For the text-containing cell, return its midpoint in [x, y] coordinate format. 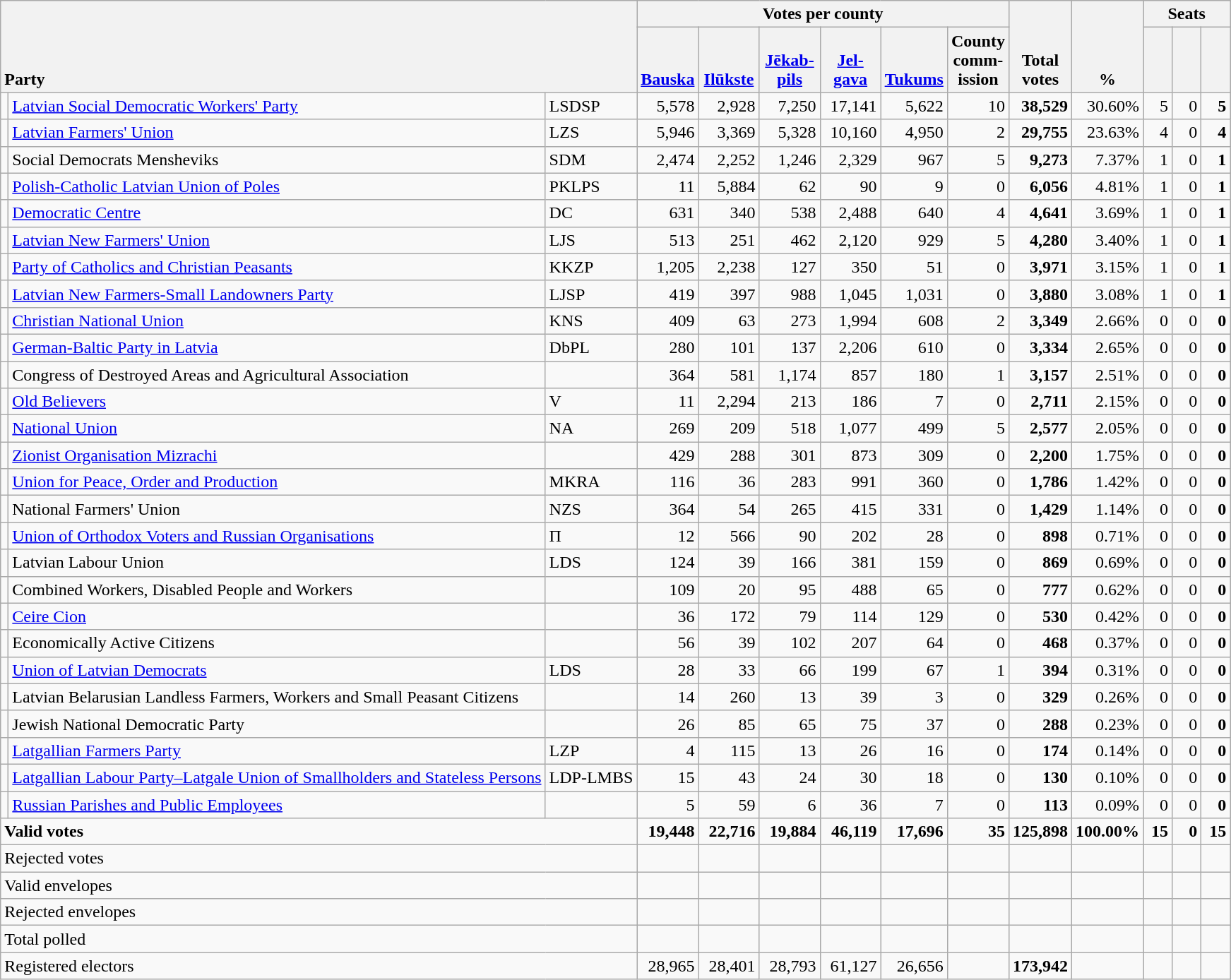
172 [729, 616]
National Farmers' Union [277, 509]
Tukums [914, 60]
17,696 [914, 832]
309 [914, 455]
0.23% [1107, 724]
397 [729, 294]
273 [790, 321]
127 [790, 267]
202 [850, 536]
Christian National Union [277, 321]
166 [790, 563]
7.37% [1107, 160]
631 [668, 213]
79 [790, 616]
0.10% [1107, 777]
Union of Latvian Democrats [277, 670]
56 [668, 643]
46,119 [850, 832]
468 [1040, 643]
7,250 [790, 106]
37 [914, 724]
59 [729, 804]
Zionist Organisation Mizrachi [277, 455]
19,884 [790, 832]
1,994 [850, 321]
MKRA [591, 482]
3.15% [1107, 267]
Latvian Labour Union [277, 563]
1.14% [1107, 509]
66 [790, 670]
991 [850, 482]
62 [790, 186]
12 [668, 536]
116 [668, 482]
102 [790, 643]
6 [790, 804]
DC [591, 213]
2,329 [850, 160]
П [591, 536]
38,529 [1040, 106]
Latvian New Farmers' Union [277, 240]
125,898 [1040, 832]
35 [977, 832]
251 [729, 240]
3,334 [1040, 347]
Economically Active Citizens [277, 643]
898 [1040, 536]
LJS [591, 240]
260 [729, 697]
174 [1040, 751]
419 [668, 294]
Party of Catholics and Christian Peasants [277, 267]
LZS [591, 133]
2,206 [850, 347]
610 [914, 347]
207 [850, 643]
% [1107, 47]
608 [914, 321]
180 [914, 375]
Latgallian Farmers Party [277, 751]
Russian Parishes and Public Employees [277, 804]
331 [914, 509]
0.62% [1107, 590]
2,120 [850, 240]
530 [1040, 616]
Old Believers [277, 402]
4.81% [1107, 186]
KNS [591, 321]
5,946 [668, 133]
329 [1040, 697]
24 [790, 777]
2,200 [1040, 455]
109 [668, 590]
16 [914, 751]
23.63% [1107, 133]
3.69% [1107, 213]
61,127 [850, 966]
30 [850, 777]
Union for Peace, Order and Production [277, 482]
28,401 [729, 966]
869 [1040, 563]
280 [668, 347]
SDM [591, 160]
513 [668, 240]
1,031 [914, 294]
988 [790, 294]
22,716 [729, 832]
1,174 [790, 375]
64 [914, 643]
340 [729, 213]
67 [914, 670]
Combined Workers, Disabled People and Workers [277, 590]
1,045 [850, 294]
0.31% [1107, 670]
Ilūkste [729, 60]
3,349 [1040, 321]
283 [790, 482]
4,950 [914, 133]
462 [790, 240]
269 [668, 429]
LZP [591, 751]
129 [914, 616]
394 [1040, 670]
20 [729, 590]
199 [850, 670]
Ceire Cion [277, 616]
85 [729, 724]
213 [790, 402]
54 [729, 509]
2.66% [1107, 321]
10 [977, 106]
18 [914, 777]
409 [668, 321]
German-Baltic Party in Latvia [277, 347]
6,056 [1040, 186]
Jel- gava [850, 60]
0.71% [1107, 536]
19,448 [668, 832]
3,971 [1040, 267]
9,273 [1040, 160]
3,157 [1040, 375]
2,238 [729, 267]
PKLPS [591, 186]
1,246 [790, 160]
Valid votes [319, 832]
0.42% [1107, 616]
Latvian Belarusian Landless Farmers, Workers and Small Peasant Citizens [277, 697]
Latvian Farmers' Union [277, 133]
Jewish National Democratic Party [277, 724]
114 [850, 616]
Bauska [668, 60]
V [591, 402]
51 [914, 267]
Seats [1187, 14]
1,786 [1040, 482]
0.14% [1107, 751]
LDP-LMBS [591, 777]
499 [914, 429]
Rejected votes [319, 859]
2,928 [729, 106]
1.75% [1107, 455]
538 [790, 213]
0.69% [1107, 563]
381 [850, 563]
63 [729, 321]
3,880 [1040, 294]
488 [850, 590]
2.15% [1107, 402]
3.40% [1107, 240]
Latvian Social Democratic Workers' Party [277, 106]
Polish-Catholic Latvian Union of Poles [277, 186]
159 [914, 563]
1.42% [1107, 482]
2.65% [1107, 347]
3,369 [729, 133]
17,141 [850, 106]
130 [1040, 777]
265 [790, 509]
County comm- ission [977, 60]
28,793 [790, 966]
NZS [591, 509]
301 [790, 455]
100.00% [1107, 832]
2,294 [729, 402]
3 [914, 697]
National Union [277, 429]
360 [914, 482]
2.05% [1107, 429]
2,711 [1040, 402]
28,965 [668, 966]
115 [729, 751]
5,622 [914, 106]
566 [729, 536]
75 [850, 724]
5,328 [790, 133]
Latvian New Farmers-Small Landowners Party [277, 294]
9 [914, 186]
95 [790, 590]
Party [319, 47]
2,577 [1040, 429]
518 [790, 429]
857 [850, 375]
0.37% [1107, 643]
873 [850, 455]
Jēkab- pils [790, 60]
415 [850, 509]
4,641 [1040, 213]
DbPL [591, 347]
14 [668, 697]
137 [790, 347]
30.60% [1107, 106]
Total votes [1040, 47]
Rejected envelopes [319, 912]
101 [729, 347]
Latgallian Labour Party–Latgale Union of Smallholders and Stateless Persons [277, 777]
Congress of Destroyed Areas and Agricultural Association [277, 375]
KKZP [591, 267]
29,755 [1040, 133]
2,488 [850, 213]
1,429 [1040, 509]
3.08% [1107, 294]
1,077 [850, 429]
350 [850, 267]
LJSP [591, 294]
581 [729, 375]
186 [850, 402]
209 [729, 429]
10,160 [850, 133]
429 [668, 455]
4,280 [1040, 240]
173,942 [1040, 966]
113 [1040, 804]
967 [914, 160]
43 [729, 777]
Valid envelopes [319, 885]
2,252 [729, 160]
5,884 [729, 186]
Democratic Centre [277, 213]
124 [668, 563]
2.51% [1107, 375]
Union of Orthodox Voters and Russian Organisations [277, 536]
640 [914, 213]
5,578 [668, 106]
0.09% [1107, 804]
0.26% [1107, 697]
Votes per county [823, 14]
Social Democrats Mensheviks [277, 160]
1,205 [668, 267]
777 [1040, 590]
Total polled [319, 939]
NA [591, 429]
33 [729, 670]
26,656 [914, 966]
Registered electors [319, 966]
LSDSP [591, 106]
2,474 [668, 160]
929 [914, 240]
